Search for the cell housing the specified text and yield its (x, y) center coordinate. 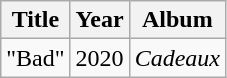
Album (177, 20)
Title (36, 20)
Cadeaux (177, 58)
"Bad" (36, 58)
2020 (100, 58)
Year (100, 20)
